Return the (x, y) coordinate for the center point of the cell that contains the specified text.  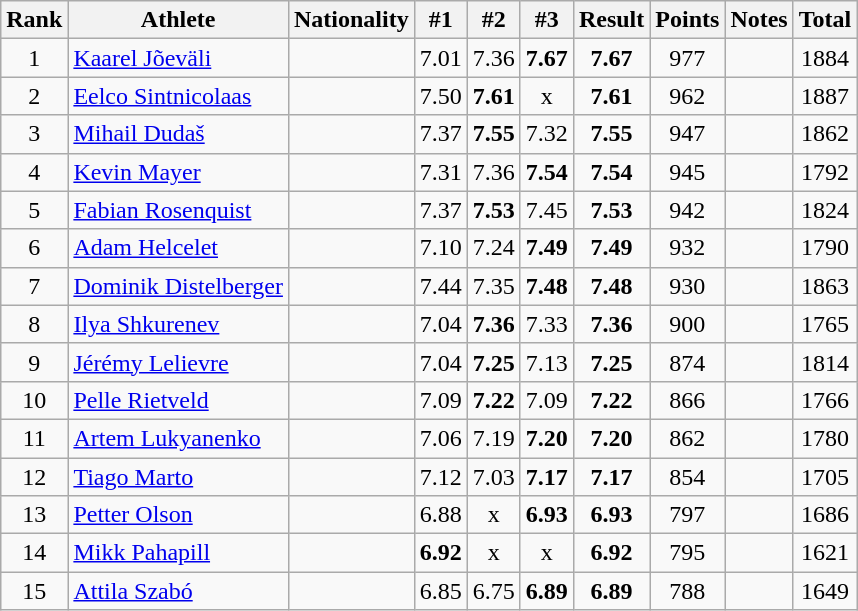
1862 (825, 134)
14 (34, 553)
962 (688, 96)
1766 (825, 400)
1649 (825, 591)
Mihail Dudaš (178, 134)
7.33 (546, 324)
854 (688, 477)
930 (688, 286)
1824 (825, 210)
977 (688, 58)
7.03 (494, 477)
945 (688, 172)
2 (34, 96)
Ilya Shkurenev (178, 324)
5 (34, 210)
874 (688, 362)
Artem Lukyanenko (178, 438)
12 (34, 477)
Dominik Distelberger (178, 286)
947 (688, 134)
7.10 (440, 248)
1765 (825, 324)
1814 (825, 362)
Mikk Pahapill (178, 553)
Result (611, 20)
7 (34, 286)
15 (34, 591)
7.13 (546, 362)
1863 (825, 286)
Jérémy Lelievre (178, 362)
9 (34, 362)
7.19 (494, 438)
795 (688, 553)
7.45 (546, 210)
1884 (825, 58)
6.85 (440, 591)
7.35 (494, 286)
788 (688, 591)
6 (34, 248)
4 (34, 172)
Kaarel Jõeväli (178, 58)
7.32 (546, 134)
Tiago Marto (178, 477)
Attila Szabó (178, 591)
Fabian Rosenquist (178, 210)
1 (34, 58)
1705 (825, 477)
1790 (825, 248)
10 (34, 400)
Adam Helcelet (178, 248)
#2 (494, 20)
Notes (759, 20)
Eelco Sintnicolaas (178, 96)
8 (34, 324)
3 (34, 134)
#3 (546, 20)
942 (688, 210)
Rank (34, 20)
1887 (825, 96)
#1 (440, 20)
Pelle Rietveld (178, 400)
7.06 (440, 438)
1780 (825, 438)
1792 (825, 172)
7.12 (440, 477)
Kevin Mayer (178, 172)
866 (688, 400)
Petter Olson (178, 515)
932 (688, 248)
797 (688, 515)
862 (688, 438)
7.24 (494, 248)
7.01 (440, 58)
Total (825, 20)
13 (34, 515)
1686 (825, 515)
1621 (825, 553)
900 (688, 324)
7.31 (440, 172)
7.44 (440, 286)
Points (688, 20)
Athlete (178, 20)
7.50 (440, 96)
6.88 (440, 515)
6.75 (494, 591)
11 (34, 438)
Nationality (351, 20)
